Capture the cell that displays the provided text and extract its (x, y) central coordinate. 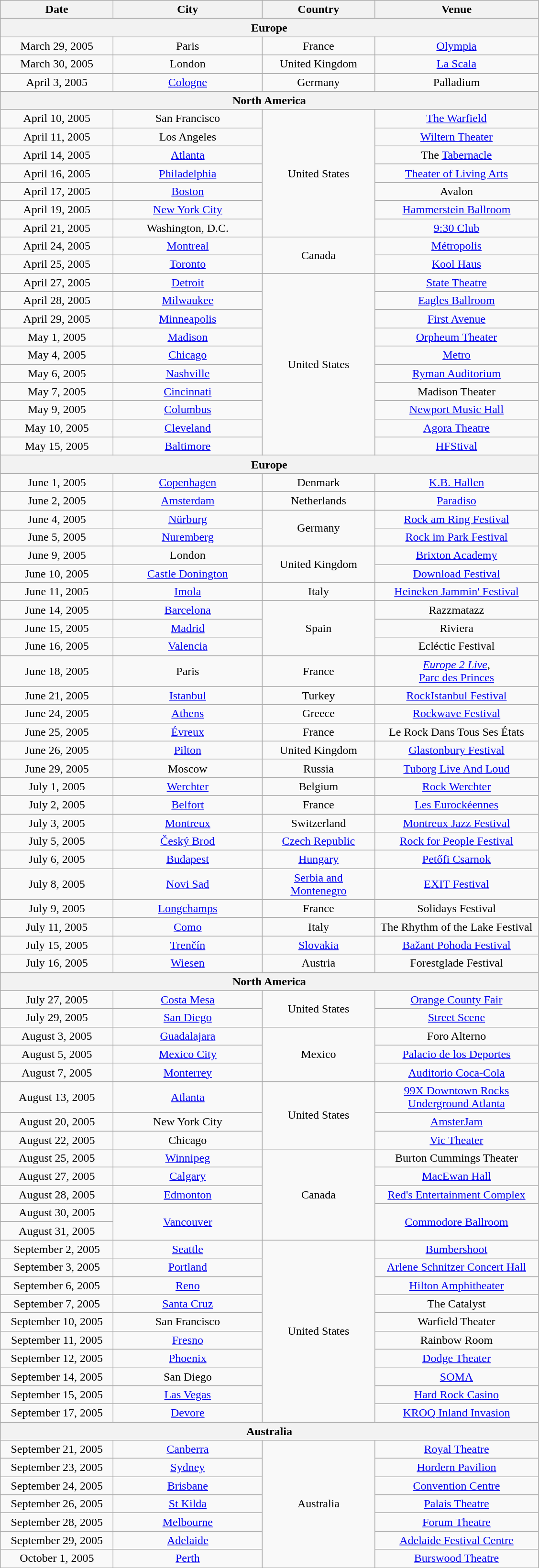
Minneapolis (187, 319)
Novi Sad (187, 884)
June 25, 2005 (57, 732)
Madison Theater (456, 392)
Spain (319, 628)
Barcelona (187, 610)
September 21, 2005 (57, 1449)
Rockwave Festival (456, 714)
Turkey (319, 696)
Hilton Amphitheater (456, 1285)
Street Scene (456, 1018)
Perth (187, 1558)
October 1, 2005 (57, 1558)
Montreux (187, 823)
Solidays Festival (456, 909)
September 24, 2005 (57, 1486)
Rock Werchter (456, 786)
Burton Cummings Theater (456, 1158)
March 29, 2005 (57, 46)
Adelaide (187, 1540)
Olympia (456, 46)
Winnipeg (187, 1158)
June 9, 2005 (57, 555)
Venue (456, 10)
Pilton (187, 750)
May 15, 2005 (57, 446)
September 23, 2005 (57, 1468)
Baltimore (187, 446)
The Catalyst (456, 1304)
Český Brod (187, 841)
Vancouver (187, 1222)
March 30, 2005 (57, 64)
June 15, 2005 (57, 628)
July 15, 2005 (57, 945)
September 14, 2005 (57, 1376)
Hungary (319, 860)
Theater of Living Arts (456, 173)
Costa Mesa (187, 1000)
Trenčín (187, 945)
September 12, 2005 (57, 1358)
Convention Centre (456, 1486)
April 16, 2005 (57, 173)
Phoenix (187, 1358)
Les Eurockéennes (456, 805)
Adelaide Festival Centre (456, 1540)
June 29, 2005 (57, 768)
Madison (187, 337)
July 9, 2005 (57, 909)
Mexico (319, 1054)
Red's Entertainment Complex (456, 1195)
May 7, 2005 (57, 392)
June 5, 2005 (57, 537)
July 6, 2005 (57, 860)
Amsterdam (187, 501)
The Tabernacle (456, 155)
Istanbul (187, 696)
Moscow (187, 768)
July 11, 2005 (57, 927)
Razzmatazz (456, 610)
April 19, 2005 (57, 209)
SOMA (456, 1376)
Cologne (187, 82)
Brixton Academy (456, 555)
Commodore Ballroom (456, 1222)
August 3, 2005 (57, 1036)
City (187, 10)
June 26, 2005 (57, 750)
Denmark (319, 482)
Bažant Pohoda Festival (456, 945)
Toronto (187, 264)
April 17, 2005 (57, 191)
Petőfi Csarnok (456, 860)
Como (187, 927)
Burswood Theatre (456, 1558)
June 18, 2005 (57, 671)
August 20, 2005 (57, 1122)
Métropolis (456, 246)
July 16, 2005 (57, 963)
August 22, 2005 (57, 1140)
Boston (187, 191)
Imola (187, 592)
Czech Republic (319, 841)
Budapest (187, 860)
Russia (319, 768)
April 25, 2005 (57, 264)
Europe 2 Live, Parc des Princes (456, 671)
Calgary (187, 1176)
Palais Theatre (456, 1504)
Milwaukee (187, 301)
June 24, 2005 (57, 714)
Seattle (187, 1249)
Newport Music Hall (456, 410)
Cleveland (187, 428)
August 5, 2005 (57, 1054)
September 26, 2005 (57, 1504)
Metro (456, 355)
Royal Theatre (456, 1449)
Ryman Auditorium (456, 373)
Glastonbury Festival (456, 750)
August 31, 2005 (57, 1231)
Sydney (187, 1468)
HFStival (456, 446)
June 16, 2005 (57, 646)
Greece (319, 714)
Palladium (456, 82)
Auditorio Coca-Cola (456, 1072)
Avalon (456, 191)
Athens (187, 714)
August 27, 2005 (57, 1176)
April 11, 2005 (57, 137)
Wiesen (187, 963)
May 6, 2005 (57, 373)
Austria (319, 963)
Mexico City (187, 1054)
Eagles Ballroom (456, 301)
Rock am Ring Festival (456, 519)
September 29, 2005 (57, 1540)
May 10, 2005 (57, 428)
June 10, 2005 (57, 574)
April 29, 2005 (57, 319)
The Rhythm of the Lake Festival (456, 927)
April 3, 2005 (57, 82)
St Kilda (187, 1504)
MacEwan Hall (456, 1176)
Portland (187, 1267)
Reno (187, 1285)
May 9, 2005 (57, 410)
August 13, 2005 (57, 1097)
August 28, 2005 (57, 1195)
Los Angeles (187, 137)
Nürburg (187, 519)
Heineken Jammin' Festival (456, 592)
June 11, 2005 (57, 592)
EXIT Festival (456, 884)
September 15, 2005 (57, 1394)
April 10, 2005 (57, 119)
Philadelphia (187, 173)
June 4, 2005 (57, 519)
Forestglade Festival (456, 963)
April 21, 2005 (57, 228)
May 4, 2005 (57, 355)
June 21, 2005 (57, 696)
K.B. Hallen (456, 482)
Castle Donington (187, 574)
Dodge Theater (456, 1358)
September 10, 2005 (57, 1322)
September 11, 2005 (57, 1340)
Nashville (187, 373)
AmsterJam (456, 1122)
September 3, 2005 (57, 1267)
Kool Haus (456, 264)
Brisbane (187, 1486)
June 1, 2005 (57, 482)
Detroit (187, 283)
Riviera (456, 628)
Warfield Theater (456, 1322)
Arlene Schnitzer Concert Hall (456, 1267)
Belfort (187, 805)
July 29, 2005 (57, 1018)
Rock im Park Festival (456, 537)
Hordern Pavilion (456, 1468)
Slovakia (319, 945)
Cincinnati (187, 392)
Rock for People Festival (456, 841)
September 7, 2005 (57, 1304)
Évreux (187, 732)
July 3, 2005 (57, 823)
First Avenue (456, 319)
Edmonton (187, 1195)
Canberra (187, 1449)
La Scala (456, 64)
Santa Cruz (187, 1304)
9:30 Club (456, 228)
Wiltern Theater (456, 137)
July 8, 2005 (57, 884)
Netherlands (319, 501)
Melbourne (187, 1522)
May 1, 2005 (57, 337)
Country (319, 10)
Fresno (187, 1340)
September 17, 2005 (57, 1413)
Copenhagen (187, 482)
Forum Theatre (456, 1522)
Switzerland (319, 823)
Hammerstein Ballroom (456, 209)
Devore (187, 1413)
August 25, 2005 (57, 1158)
September 2, 2005 (57, 1249)
Foro Alterno (456, 1036)
Le Rock Dans Tous Ses États (456, 732)
July 1, 2005 (57, 786)
June 14, 2005 (57, 610)
Madrid (187, 628)
Ecléctic Festival (456, 646)
99X Downtown Rocks Underground Atlanta (456, 1097)
Longchamps (187, 909)
Las Vegas (187, 1394)
July 5, 2005 (57, 841)
Paradiso (456, 501)
Montreal (187, 246)
Hard Rock Casino (456, 1394)
Bumbershoot (456, 1249)
The Warfield (456, 119)
Valencia (187, 646)
KROQ Inland Invasion (456, 1413)
July 2, 2005 (57, 805)
Agora Theatre (456, 428)
Rainbow Room (456, 1340)
Belgium (319, 786)
State Theatre (456, 283)
April 14, 2005 (57, 155)
August 30, 2005 (57, 1213)
Orange County Fair (456, 1000)
Vic Theater (456, 1140)
July 27, 2005 (57, 1000)
August 7, 2005 (57, 1072)
Orpheum Theater (456, 337)
Montreux Jazz Festival (456, 823)
Tuborg Live And Loud (456, 768)
Monterrey (187, 1072)
Washington, D.C. (187, 228)
Werchter (187, 786)
April 27, 2005 (57, 283)
Date (57, 10)
Palacio de los Deportes (456, 1054)
April 28, 2005 (57, 301)
Nuremberg (187, 537)
September 28, 2005 (57, 1522)
Download Festival (456, 574)
September 6, 2005 (57, 1285)
Guadalajara (187, 1036)
RockIstanbul Festival (456, 696)
Columbus (187, 410)
April 24, 2005 (57, 246)
June 2, 2005 (57, 501)
Serbia and Montenegro (319, 884)
